Find where the given text appears and provide that cell's center as (x, y) coordinate. 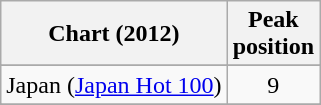
Japan (Japan Hot 100) (114, 85)
Peakposition (273, 34)
Chart (2012) (114, 34)
9 (273, 85)
